Determine the [X, Y] coordinate at the center of the cell enclosing the given text.  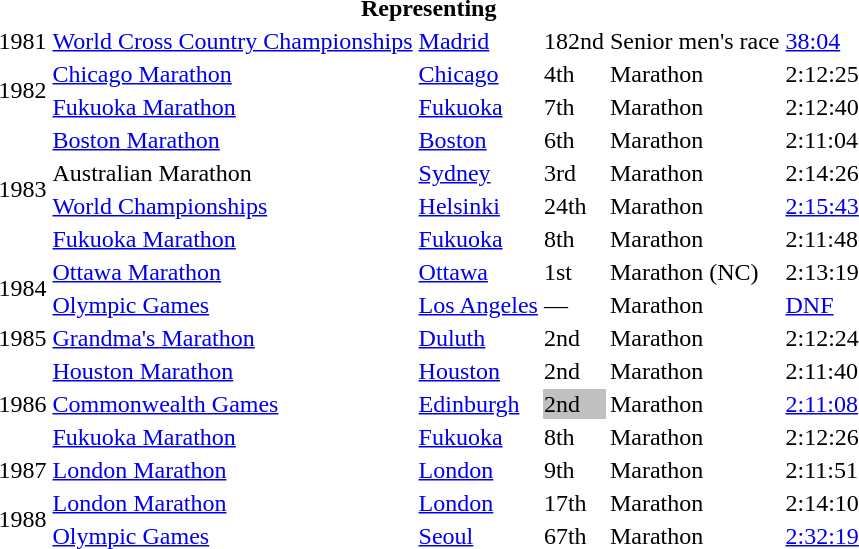
4th [574, 74]
Edinburgh [478, 404]
Ottawa [478, 272]
Boston [478, 140]
Olympic Games [232, 305]
9th [574, 470]
Australian Marathon [232, 173]
24th [574, 206]
Chicago Marathon [232, 74]
Ottawa Marathon [232, 272]
7th [574, 107]
Grandma's Marathon [232, 338]
Boston Marathon [232, 140]
World Cross Country Championships [232, 41]
Helsinki [478, 206]
Sydney [478, 173]
Commonwealth Games [232, 404]
Houston Marathon [232, 371]
Marathon (NC) [694, 272]
Chicago [478, 74]
17th [574, 503]
Senior men's race [694, 41]
6th [574, 140]
World Championships [232, 206]
Duluth [478, 338]
Houston [478, 371]
Madrid [478, 41]
1st [574, 272]
Los Angeles [478, 305]
182nd [574, 41]
— [574, 305]
3rd [574, 173]
